Extract the (x, y) coordinate from the center of the cell holding the provided text.  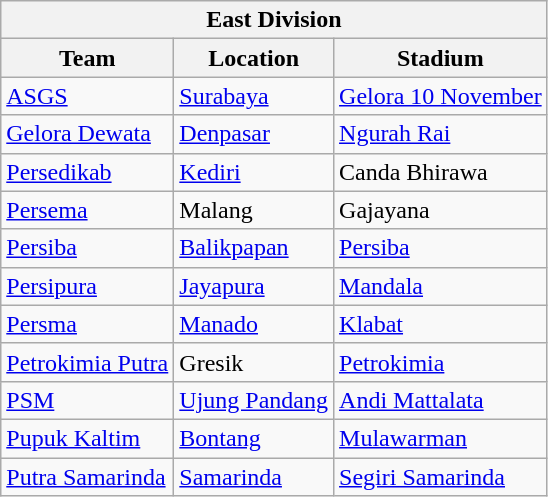
Petrokimia Putra (88, 362)
Jayapura (254, 286)
Stadium (441, 58)
Canda Bhirawa (441, 172)
Gajayana (441, 210)
Mandala (441, 286)
Persedikab (88, 172)
East Division (274, 20)
Ngurah Rai (441, 134)
Samarinda (254, 477)
Gelora Dewata (88, 134)
Mulawarman (441, 438)
Team (88, 58)
Andi Mattalata (441, 400)
ASGS (88, 96)
PSM (88, 400)
Petrokimia (441, 362)
Malang (254, 210)
Ujung Pandang (254, 400)
Denpasar (254, 134)
Location (254, 58)
Segiri Samarinda (441, 477)
Balikpapan (254, 248)
Surabaya (254, 96)
Putra Samarinda (88, 477)
Gresik (254, 362)
Persipura (88, 286)
Kediri (254, 172)
Klabat (441, 324)
Persema (88, 210)
Persma (88, 324)
Bontang (254, 438)
Manado (254, 324)
Pupuk Kaltim (88, 438)
Gelora 10 November (441, 96)
